Locate the cell with the specified text and output its [X, Y] center coordinate. 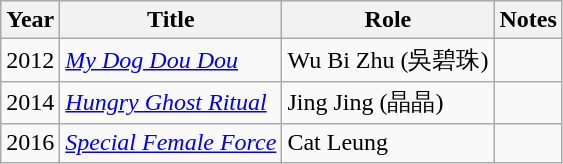
Role [388, 20]
2014 [30, 102]
Jing Jing (晶晶) [388, 102]
Title [171, 20]
2012 [30, 60]
Special Female Force [171, 143]
Year [30, 20]
Notes [528, 20]
Hungry Ghost Ritual [171, 102]
My Dog Dou Dou [171, 60]
Wu Bi Zhu (吳碧珠) [388, 60]
2016 [30, 143]
Cat Leung [388, 143]
